Locate the cell with the specified text and output its (x, y) center coordinate. 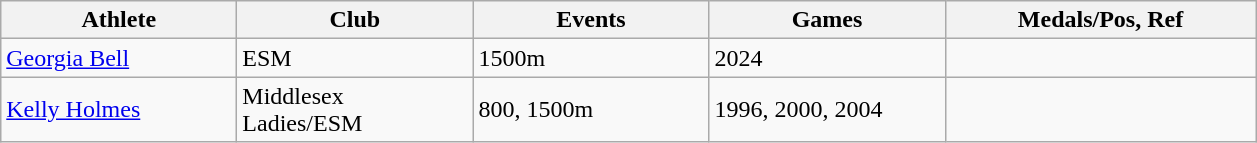
Georgia Bell (119, 58)
Kelly Holmes (119, 110)
ESM (355, 58)
1500m (591, 58)
Middlesex Ladies/ESM (355, 110)
Medals/Pos, Ref (1100, 20)
1996, 2000, 2004 (827, 110)
2024 (827, 58)
800, 1500m (591, 110)
Club (355, 20)
Athlete (119, 20)
Games (827, 20)
Events (591, 20)
